Scan for the cell matching the given text and deliver its (X, Y) coordinate at center. 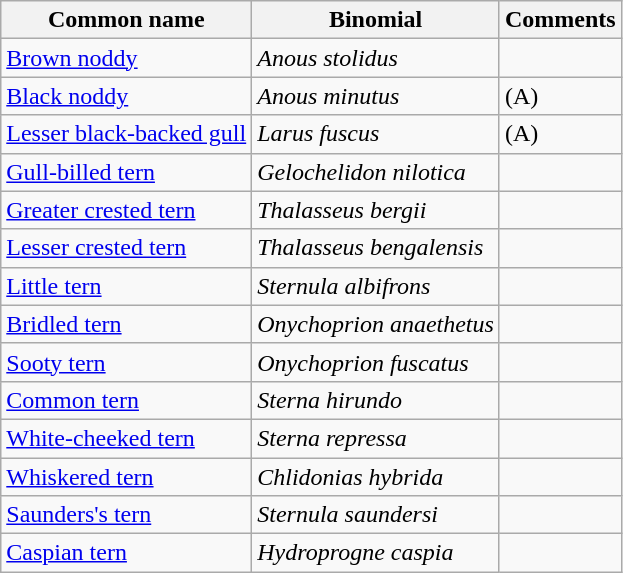
Brown noddy (126, 58)
Sterna repressa (376, 438)
Whiskered tern (126, 477)
Onychoprion fuscatus (376, 362)
Common name (126, 20)
Sternula saundersi (376, 515)
Chlidonias hybrida (376, 477)
Little tern (126, 286)
Thalasseus bengalensis (376, 248)
Caspian tern (126, 553)
Lesser crested tern (126, 248)
Anous minutus (376, 96)
Greater crested tern (126, 210)
White-cheeked tern (126, 438)
Saunders's tern (126, 515)
Common tern (126, 400)
Thalasseus bergii (376, 210)
Lesser black-backed gull (126, 134)
Sternula albifrons (376, 286)
Sooty tern (126, 362)
Sterna hirundo (376, 400)
Hydroprogne caspia (376, 553)
Binomial (376, 20)
Gull-billed tern (126, 172)
Bridled tern (126, 324)
Onychoprion anaethetus (376, 324)
Black noddy (126, 96)
Comments (560, 20)
Larus fuscus (376, 134)
Gelochelidon nilotica (376, 172)
Anous stolidus (376, 58)
